Scan for the cell matching the given text and deliver its [X, Y] coordinate at center. 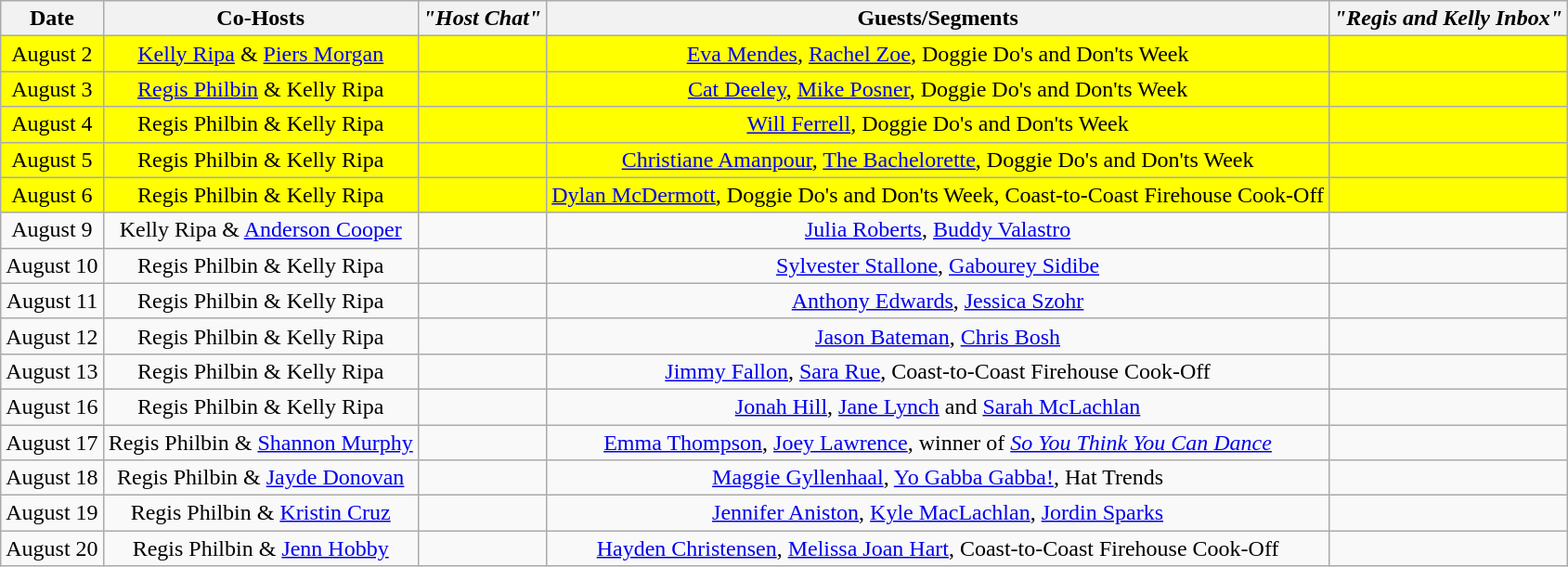
August 20 [52, 548]
Will Ferrell, Doggie Do's and Don'ts Week [938, 124]
Anthony Edwards, Jessica Szohr [938, 301]
August 6 [52, 195]
Regis Philbin & Jayde Donovan [260, 478]
August 11 [52, 301]
August 16 [52, 406]
Cat Deeley, Mike Posner, Doggie Do's and Don'ts Week [938, 89]
Co-Hosts [260, 19]
Regis Philbin & Jenn Hobby [260, 548]
August 4 [52, 124]
August 18 [52, 478]
Christiane Amanpour, The Bachelorette, Doggie Do's and Don'ts Week [938, 160]
Date [52, 19]
Sylvester Stallone, Gabourey Sidibe [938, 265]
Julia Roberts, Buddy Valastro [938, 230]
Jennifer Aniston, Kyle MacLachlan, Jordin Sparks [938, 513]
Maggie Gyllenhaal, Yo Gabba Gabba!, Hat Trends [938, 478]
August 17 [52, 443]
Jonah Hill, Jane Lynch and Sarah McLachlan [938, 406]
Regis Philbin & Kristin Cruz [260, 513]
"Host Chat" [482, 19]
Kelly Ripa & Piers Morgan [260, 54]
Dylan McDermott, Doggie Do's and Don'ts Week, Coast-to-Coast Firehouse Cook-Off [938, 195]
Emma Thompson, Joey Lawrence, winner of So You Think You Can Dance [938, 443]
Guests/Segments [938, 19]
August 10 [52, 265]
August 9 [52, 230]
Kelly Ripa & Anderson Cooper [260, 230]
August 3 [52, 89]
Regis Philbin & Shannon Murphy [260, 443]
Jason Bateman, Chris Bosh [938, 336]
"Regis and Kelly Inbox" [1448, 19]
August 13 [52, 371]
Hayden Christensen, Melissa Joan Hart, Coast-to-Coast Firehouse Cook-Off [938, 548]
August 12 [52, 336]
Jimmy Fallon, Sara Rue, Coast-to-Coast Firehouse Cook-Off [938, 371]
August 19 [52, 513]
August 2 [52, 54]
August 5 [52, 160]
Eva Mendes, Rachel Zoe, Doggie Do's and Don'ts Week [938, 54]
